Detect which cell encompasses the target text, then output its [X, Y] center coordinate. 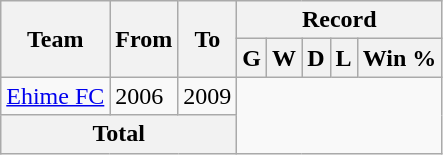
To [208, 39]
W [284, 58]
Total [119, 134]
Win % [400, 58]
Record [340, 20]
D [316, 58]
2009 [208, 96]
G [252, 58]
2006 [144, 96]
From [144, 39]
L [344, 58]
Team [56, 39]
Ehime FC [56, 96]
